Scan for the cell matching the given text and deliver its (x, y) coordinate at center. 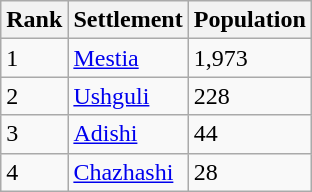
Ushguli (128, 96)
44 (250, 134)
3 (34, 134)
Chazhashi (128, 172)
Mestia (128, 58)
1 (34, 58)
Settlement (128, 20)
28 (250, 172)
4 (34, 172)
Adishi (128, 134)
228 (250, 96)
Population (250, 20)
1,973 (250, 58)
2 (34, 96)
Rank (34, 20)
